Identify which cell holds the provided text, then report its (x, y) central coordinate. 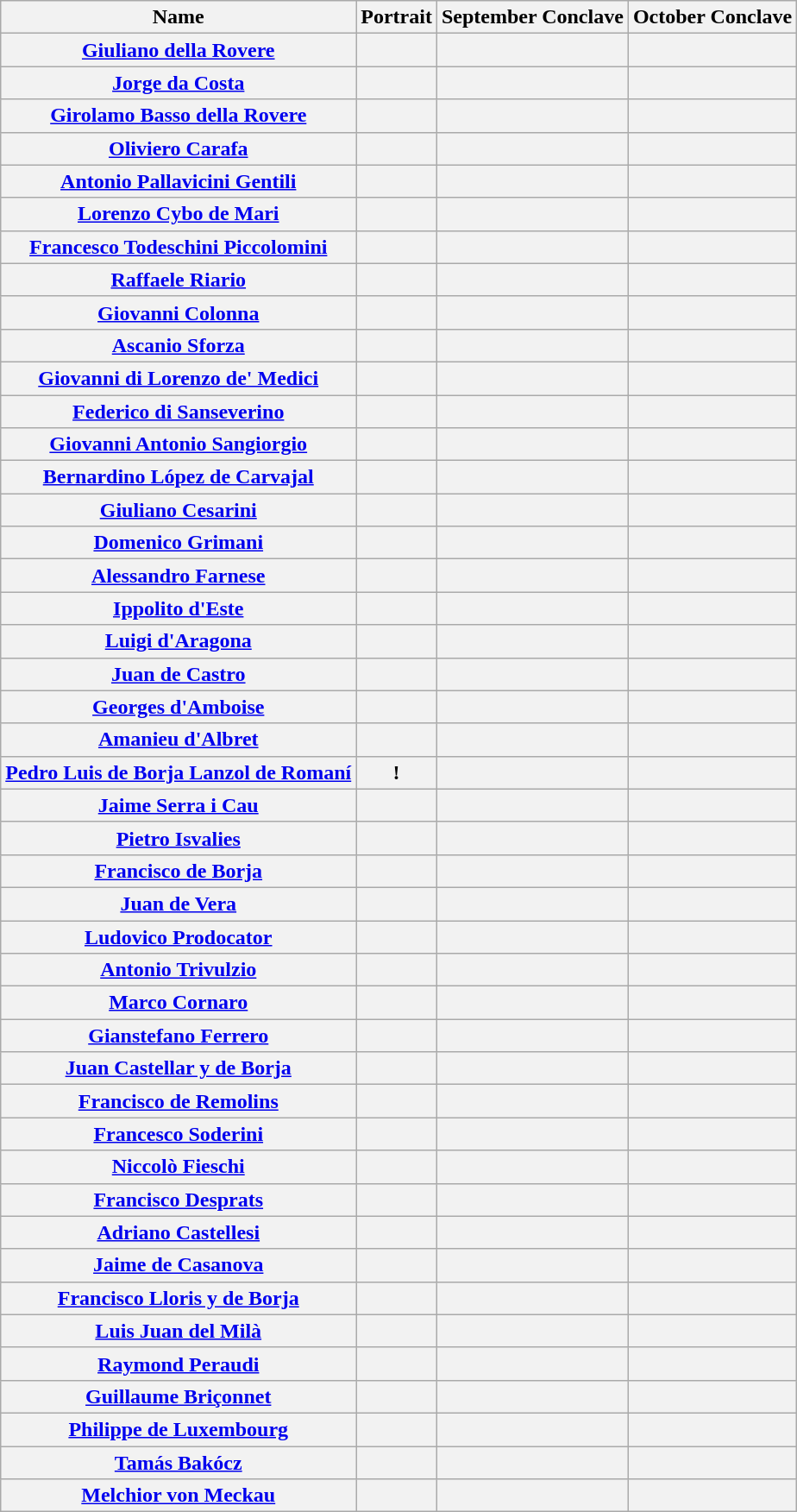
Alessandro Farnese (179, 576)
Jaime de Casanova (179, 1265)
Lorenzo Cybo de Mari (179, 214)
Luigi d'Aragona (179, 641)
Federico di Sanseverino (179, 412)
Ludovico Prodocator (179, 936)
Name (179, 17)
! (397, 772)
Melchior von Meckau (179, 1496)
Marco Cornaro (179, 1003)
Francisco de Borja (179, 871)
Ippolito d'Este (179, 608)
Jorge da Costa (179, 83)
Juan de Castro (179, 674)
Adriano Castellesi (179, 1232)
October Conclave (712, 17)
Giovanni di Lorenzo de' Medici (179, 378)
Giuliano Cesarini (179, 510)
Georges d'Amboise (179, 707)
Antonio Pallavicini Gentili (179, 181)
Francisco Desprats (179, 1200)
Giuliano della Rovere (179, 50)
Juan Castellar y de Borja (179, 1068)
Jaime Serra i Cau (179, 805)
Francesco Todeschini Piccolomini (179, 247)
Francisco de Remolins (179, 1101)
Francisco Lloris y de Borja (179, 1298)
Raffaele Riario (179, 280)
Ascanio Sforza (179, 345)
Juan de Vera (179, 904)
Giovanni Antonio Sangiorgio (179, 444)
Raymond Peraudi (179, 1364)
Bernardino López de Carvajal (179, 477)
Oliviero Carafa (179, 148)
Pedro Luis de Borja Lanzol de Romaní (179, 772)
Philippe de Luxembourg (179, 1429)
Antonio Trivulzio (179, 970)
Luis Juan del Milà (179, 1331)
Portrait (397, 17)
Amanieu d'Albret (179, 740)
Pietro Isvalies (179, 838)
Girolamo Basso della Rovere (179, 116)
Tamás Bakócz (179, 1463)
Francesco Soderini (179, 1134)
Gianstefano Ferrero (179, 1036)
Niccolò Fieschi (179, 1167)
September Conclave (532, 17)
Domenico Grimani (179, 543)
Guillaume Briçonnet (179, 1396)
Giovanni Colonna (179, 312)
